Detect which cell encompasses the target text, then output its [x, y] center coordinate. 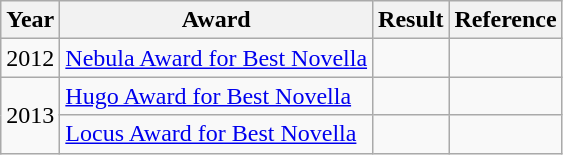
Locus Award for Best Novella [216, 134]
2013 [30, 115]
2012 [30, 58]
Nebula Award for Best Novella [216, 58]
Hugo Award for Best Novella [216, 96]
Result [411, 20]
Award [216, 20]
Year [30, 20]
Reference [506, 20]
